Return (X, Y) of the center of cell containing provided text 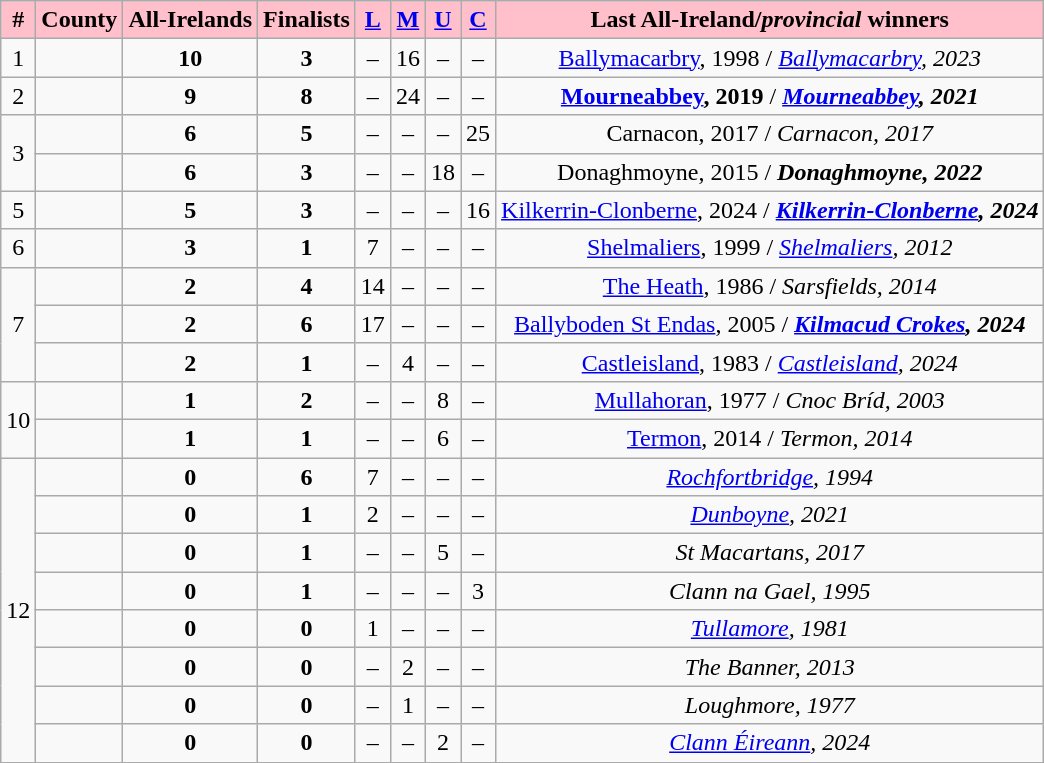
Ballymacarbry, 1998 / Ballymacarbry, 2023 (770, 58)
9 (190, 96)
Tullamore, 1981 (770, 629)
Shelmaliers, 1999 / Shelmaliers, 2012 (770, 248)
U (442, 20)
# (18, 20)
County (80, 20)
All-Irelands (190, 20)
St Macartans, 2017 (770, 553)
Clann na Gael, 1995 (770, 591)
25 (478, 134)
17 (372, 324)
C (478, 20)
18 (442, 172)
Finalists (307, 20)
Dunboyne, 2021 (770, 515)
12 (18, 610)
Castleisland, 1983 / Castleisland, 2024 (770, 362)
Loughmore, 1977 (770, 705)
L (372, 20)
Mullahoran, 1977 / Cnoc Bríd, 2003 (770, 400)
The Heath, 1986 / Sarsfields, 2014 (770, 286)
Kilkerrin-Clonberne, 2024 / Kilkerrin-Clonberne, 2024 (770, 210)
The Banner, 2013 (770, 667)
Donaghmoyne, 2015 / Donaghmoyne, 2022 (770, 172)
Last All-Ireland/provincial winners (770, 20)
14 (372, 286)
Termon, 2014 / Termon, 2014 (770, 438)
24 (408, 96)
M (408, 20)
Mourneabbey, 2019 / Mourneabbey, 2021 (770, 96)
Carnacon, 2017 / Carnacon, 2017 (770, 134)
Ballyboden St Endas, 2005 / Kilmacud Crokes, 2024 (770, 324)
Clann Éireann, 2024 (770, 743)
Rochfortbridge, 1994 (770, 477)
